Capture the cell that displays the provided text and extract its (X, Y) central coordinate. 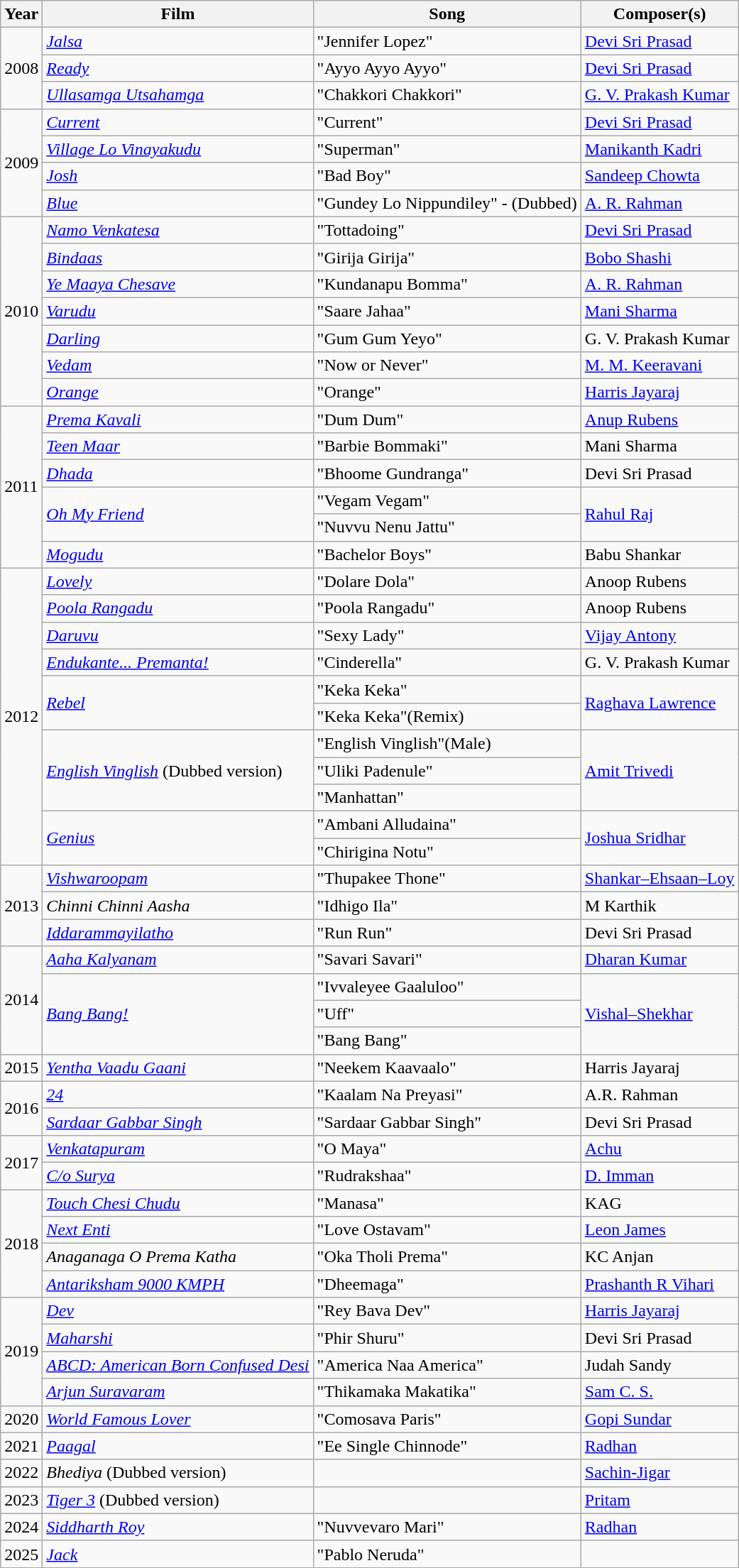
"Now or Never" (447, 366)
"Dolare Dola" (447, 581)
Iddarammayilatho (177, 933)
"Orange" (447, 393)
2014 (21, 1000)
Jack (177, 1554)
"Gum Gum Yeyo" (447, 339)
Raghava Lawrence (659, 703)
Genius (177, 838)
2019 (21, 1352)
Teen Maar (177, 446)
2013 (21, 906)
2024 (21, 1527)
Joshua Sridhar (659, 838)
"Phir Shuru" (447, 1338)
"Chakkori Chakkori" (447, 95)
"Ambani Alludaina" (447, 825)
Bang Bang! (177, 1014)
2017 (21, 1162)
"Kundanapu Bomma" (447, 284)
"Superman" (447, 149)
Arjun Suravaram (177, 1392)
A.R. Rahman (659, 1095)
2021 (21, 1446)
Achu (659, 1148)
C/o Surya (177, 1175)
Sardaar Gabbar Singh (177, 1122)
Maharshi (177, 1338)
Oh My Friend (177, 514)
Sam C. S. (659, 1392)
Darling (177, 339)
Year (21, 14)
"Ee Single Chinnode" (447, 1446)
"Ivvaleyee Gaaluloo" (447, 987)
Blue (177, 203)
"Chirigina Notu" (447, 852)
Gopi Sundar (659, 1419)
KC Anjan (659, 1257)
2018 (21, 1244)
Paagal (177, 1446)
2022 (21, 1473)
D. Imman (659, 1175)
Chinni Chinni Aasha (177, 906)
"Tottadoing" (447, 230)
"Bang Bang" (447, 1041)
M. M. Keeravani (659, 366)
"Gundey Lo Nippundiley" - (Dubbed) (447, 203)
Vishal–Shekhar (659, 1014)
Aaha Kalyanam (177, 960)
2020 (21, 1419)
"Savari Savari" (447, 960)
Bindaas (177, 257)
Orange (177, 393)
"Nuvvu Nenu Jattu" (447, 527)
"Keka Keka"(Remix) (447, 716)
Varudu (177, 311)
2025 (21, 1554)
Dhada (177, 473)
2008 (21, 68)
Prema Kavali (177, 420)
Tiger 3 (Dubbed version) (177, 1500)
Manikanth Kadri (659, 149)
Siddharth Roy (177, 1527)
24 (177, 1095)
"Pablo Neruda" (447, 1554)
Film (177, 14)
KAG (659, 1203)
Anaganaga O Prema Katha (177, 1257)
Rahul Raj (659, 514)
"Girija Girija" (447, 257)
Sandeep Chowta (659, 176)
"Bachelor Boys" (447, 554)
Song (447, 14)
"Rudrakshaa" (447, 1175)
Vedam (177, 366)
"Bad Boy" (447, 176)
Shankar–Ehsaan–Loy (659, 879)
"Idhigo Ila" (447, 906)
"Current" (447, 122)
"Dum Dum" (447, 420)
Next Enti (177, 1230)
Touch Chesi Chudu (177, 1203)
2011 (21, 487)
"Nuvvevaro Mari" (447, 1527)
"English Vinglish"(Male) (447, 743)
Village Lo Vinayakudu (177, 149)
"Neekem Kaavaalo" (447, 1068)
World Famous Lover (177, 1419)
Yentha Vaadu Gaani (177, 1068)
"Saare Jahaa" (447, 311)
Josh (177, 176)
"Thikamaka Makatika" (447, 1392)
"Comosava Paris" (447, 1419)
"Oka Tholi Prema" (447, 1257)
2010 (21, 311)
Namo Venkatesa (177, 230)
"Manhattan" (447, 798)
"Vegam Vegam" (447, 500)
Poola Rangadu (177, 608)
"Ayyo Ayyo Ayyo" (447, 68)
2023 (21, 1500)
"Cinderella" (447, 662)
Daruvu (177, 635)
"Run Run" (447, 933)
Sachin-Jigar (659, 1473)
"Dheemaga" (447, 1284)
Amit Trivedi (659, 770)
Bobo Shashi (659, 257)
Endukante... Premanta! (177, 662)
Jalsa (177, 41)
"Sardaar Gabbar Singh" (447, 1122)
ABCD: American Born Confused Desi (177, 1365)
Venkatapuram (177, 1148)
"Kaalam Na Preyasi" (447, 1095)
"America Naa America" (447, 1365)
Pritam (659, 1500)
M Karthik (659, 906)
Babu Shankar (659, 554)
Antariksham 9000 KMPH (177, 1284)
"Keka Keka" (447, 689)
Bhediya (Dubbed version) (177, 1473)
Vijay Antony (659, 635)
Composer(s) (659, 14)
"Thupakee Thone" (447, 879)
Judah Sandy (659, 1365)
"Jennifer Lopez" (447, 41)
"O Maya" (447, 1148)
"Bhoome Gundranga" (447, 473)
Leon James (659, 1230)
"Uff" (447, 1014)
"Uliki Padenule" (447, 770)
Ye Maaya Chesave (177, 284)
Ullasamga Utsahamga (177, 95)
Mogudu (177, 554)
English Vinglish (Dubbed version) (177, 770)
Dev (177, 1311)
2016 (21, 1108)
2009 (21, 163)
Ready (177, 68)
"Love Ostavam" (447, 1230)
Dharan Kumar (659, 960)
"Barbie Bommaki" (447, 446)
2015 (21, 1068)
Anup Rubens (659, 420)
Lovely (177, 581)
"Poola Rangadu" (447, 608)
Prashanth R Vihari (659, 1284)
"Manasa" (447, 1203)
Vishwaroopam (177, 879)
"Sexy Lady" (447, 635)
2012 (21, 717)
"Rey Bava Dev" (447, 1311)
Current (177, 122)
Rebel (177, 703)
